Identify which cell holds the provided text, then report its [X, Y] central coordinate. 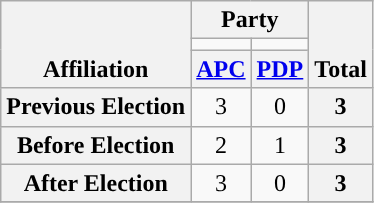
Previous Election [96, 107]
Total [341, 44]
Affiliation [96, 44]
Before Election [96, 145]
PDP [280, 69]
After Election [96, 183]
2 [221, 145]
APC [221, 69]
Party [250, 20]
1 [280, 145]
